Output the [x, y] coordinate of the center of the cell containing the given text.  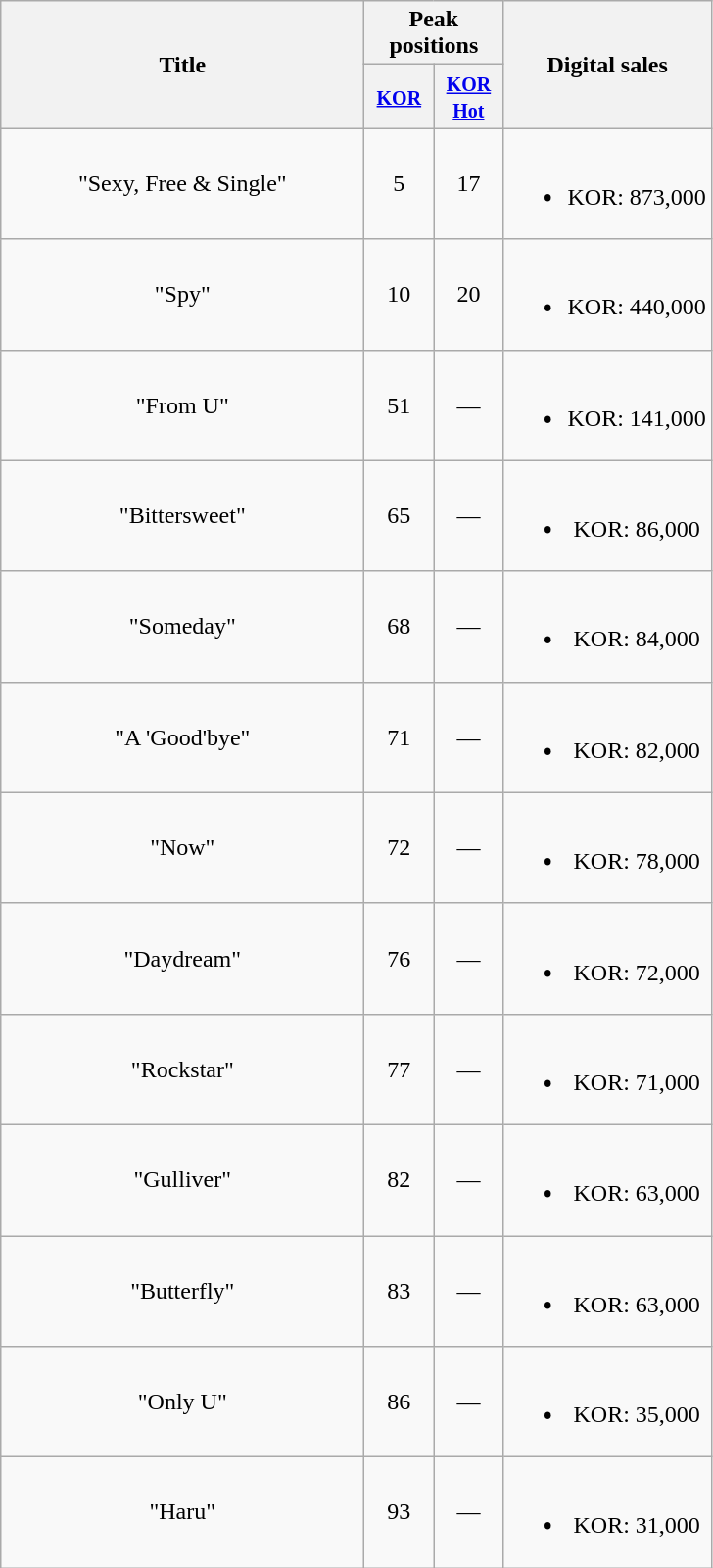
"Haru" [182, 1512]
"Only U" [182, 1402]
KOR: 440,000 [607, 294]
"Now" [182, 848]
KOR: 141,000 [607, 405]
KOR: 86,000 [607, 515]
"Sexy, Free & Single" [182, 184]
"Butterfly" [182, 1291]
KOR: 78,000 [607, 848]
"Gulliver" [182, 1179]
93 [400, 1512]
KOR: 72,000 [607, 958]
5 [400, 184]
77 [400, 1069]
83 [400, 1291]
"Rockstar" [182, 1069]
"Bittersweet" [182, 515]
10 [400, 294]
51 [400, 405]
Peak positions [434, 33]
17 [468, 184]
Digital sales [607, 65]
72 [400, 848]
"A 'Good'bye" [182, 736]
KOR [400, 96]
KOR: 31,000 [607, 1512]
Title [182, 65]
KOR: 71,000 [607, 1069]
65 [400, 515]
"Someday" [182, 627]
KOR Hot [468, 96]
20 [468, 294]
71 [400, 736]
KOR: 84,000 [607, 627]
68 [400, 627]
82 [400, 1179]
"Spy" [182, 294]
"Daydream" [182, 958]
KOR: 82,000 [607, 736]
KOR: 873,000 [607, 184]
"From U" [182, 405]
76 [400, 958]
KOR: 35,000 [607, 1402]
86 [400, 1402]
